Find where the given text appears and provide that cell's center as [X, Y] coordinate. 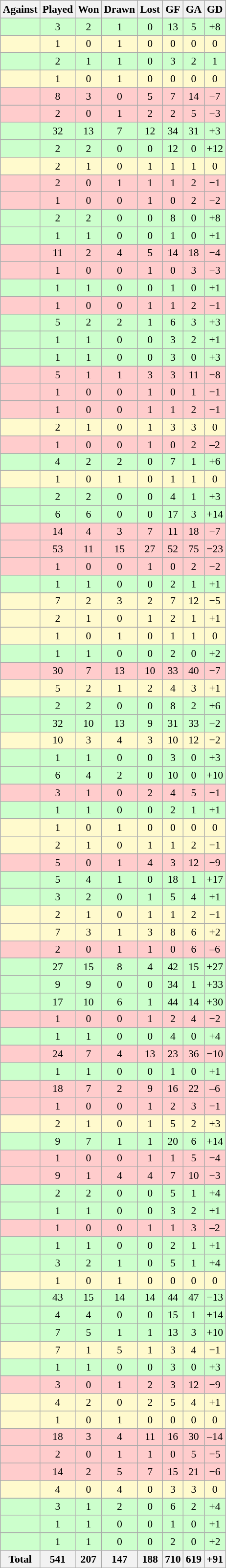
−23 [215, 549]
188 [150, 1559]
Against [21, 9]
−10 [215, 1054]
GF [173, 9]
+27 [215, 967]
47 [194, 1298]
36 [194, 1054]
619 [194, 1559]
75 [194, 549]
207 [88, 1559]
GA [194, 9]
+12 [215, 149]
+17 [215, 880]
Total [21, 1559]
+30 [215, 1002]
−6 [215, 1472]
23 [173, 1054]
710 [173, 1559]
22 [194, 1089]
−13 [215, 1298]
–14 [215, 1437]
Played [58, 9]
147 [119, 1559]
42 [173, 967]
Lost [150, 9]
+91 [215, 1559]
21 [194, 1472]
+33 [215, 984]
GD [215, 9]
24 [58, 1054]
Won [88, 9]
Drawn [119, 9]
53 [58, 549]
541 [58, 1559]
20 [173, 1141]
52 [173, 549]
−8 [215, 375]
43 [58, 1298]
40 [194, 671]
